Locate the cell with the specified text and output its (X, Y) center coordinate. 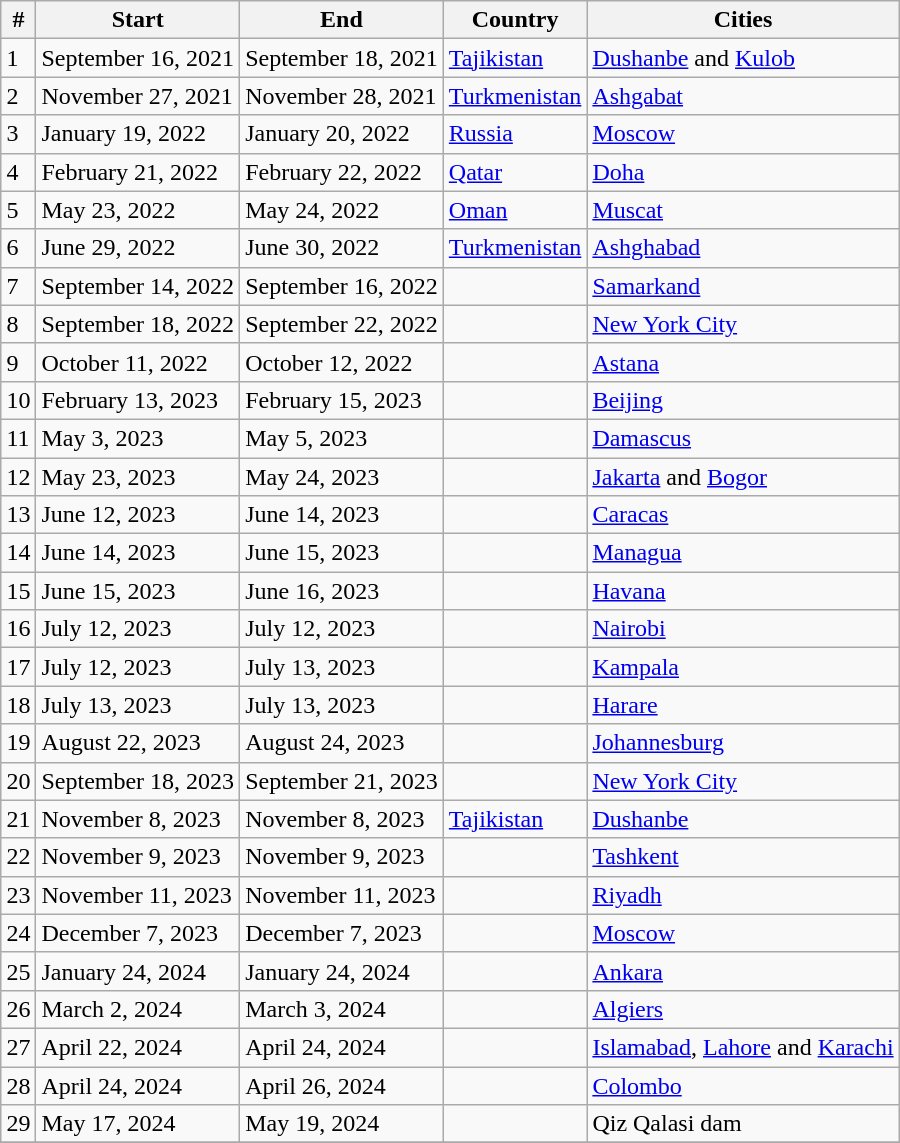
September 16, 2021 (138, 58)
March 3, 2024 (342, 1009)
Harare (743, 705)
February 22, 2022 (342, 172)
19 (18, 743)
Dushanbe (743, 819)
Doha (743, 172)
May 24, 2023 (342, 477)
3 (18, 134)
September 22, 2022 (342, 324)
17 (18, 667)
# (18, 20)
September 18, 2023 (138, 781)
April 26, 2024 (342, 1085)
Country (515, 20)
Qiz Qalasi dam (743, 1124)
March 2, 2024 (138, 1009)
1 (18, 58)
Johannesburg (743, 743)
May 24, 2022 (342, 210)
2 (18, 96)
Cities (743, 20)
24 (18, 933)
April 22, 2024 (138, 1047)
Start (138, 20)
11 (18, 438)
Muscat (743, 210)
Tashkent (743, 857)
Havana (743, 591)
June 30, 2022 (342, 248)
End (342, 20)
Kampala (743, 667)
5 (18, 210)
27 (18, 1047)
10 (18, 400)
23 (18, 895)
9 (18, 362)
Islamabad, Lahore and Karachi (743, 1047)
August 22, 2023 (138, 743)
21 (18, 819)
13 (18, 515)
January 20, 2022 (342, 134)
Algiers (743, 1009)
Riyadh (743, 895)
November 27, 2021 (138, 96)
Caracas (743, 515)
Jakarta and Bogor (743, 477)
June 12, 2023 (138, 515)
February 15, 2023 (342, 400)
February 13, 2023 (138, 400)
November 28, 2021 (342, 96)
September 18, 2021 (342, 58)
Ankara (743, 971)
18 (18, 705)
14 (18, 553)
25 (18, 971)
September 16, 2022 (342, 286)
May 17, 2024 (138, 1124)
May 19, 2024 (342, 1124)
16 (18, 629)
Damascus (743, 438)
August 24, 2023 (342, 743)
Colombo (743, 1085)
12 (18, 477)
Qatar (515, 172)
Oman (515, 210)
28 (18, 1085)
Ashgabat (743, 96)
June 29, 2022 (138, 248)
6 (18, 248)
8 (18, 324)
May 23, 2023 (138, 477)
February 21, 2022 (138, 172)
September 21, 2023 (342, 781)
Dushanbe and Kulob (743, 58)
May 23, 2022 (138, 210)
May 3, 2023 (138, 438)
October 11, 2022 (138, 362)
October 12, 2022 (342, 362)
22 (18, 857)
15 (18, 591)
Samarkand (743, 286)
4 (18, 172)
20 (18, 781)
Nairobi (743, 629)
Managua (743, 553)
29 (18, 1124)
Astana (743, 362)
May 5, 2023 (342, 438)
June 16, 2023 (342, 591)
26 (18, 1009)
7 (18, 286)
September 18, 2022 (138, 324)
Ashghabad (743, 248)
Russia (515, 134)
September 14, 2022 (138, 286)
Beijing (743, 400)
January 19, 2022 (138, 134)
